Determine the [x, y] coordinate at the center of the cell enclosing the given text.  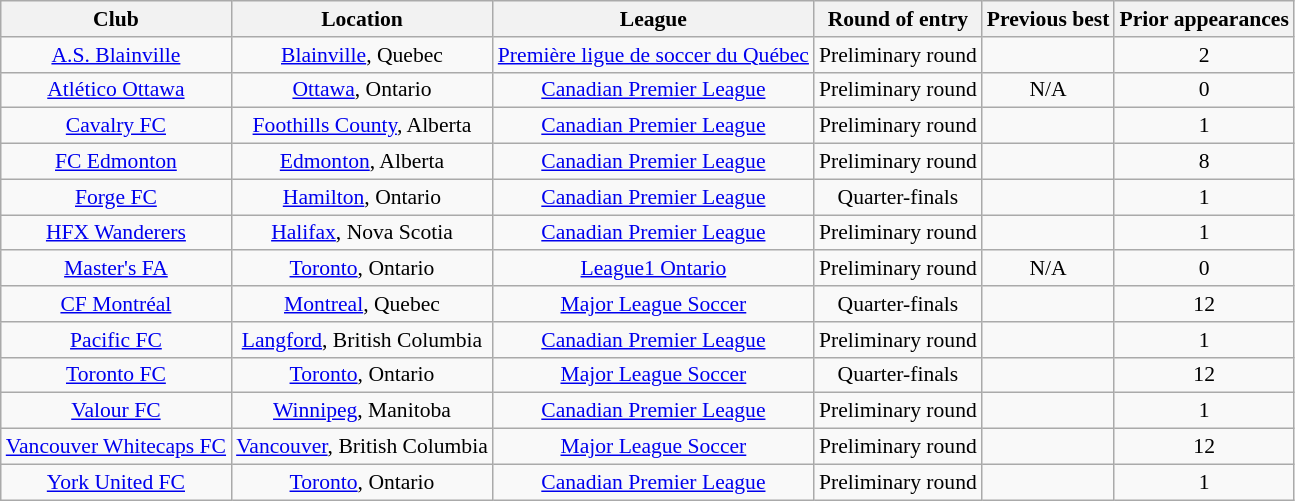
Halifax, Nova Scotia [362, 233]
Forge FC [116, 197]
League1 Ontario [654, 269]
Blainville, Quebec [362, 55]
Edmonton, Alberta [362, 162]
Langford, British Columbia [362, 340]
Previous best [1048, 19]
A.S. Blainville [116, 55]
Prior appearances [1204, 19]
Ottawa, Ontario [362, 90]
Atlético Ottawa [116, 90]
Vancouver Whitecaps FC [116, 447]
2 [1204, 55]
Cavalry FC [116, 126]
Foothills County, Alberta [362, 126]
Montreal, Quebec [362, 304]
Pacific FC [116, 340]
Club [116, 19]
York United FC [116, 482]
Vancouver, British Columbia [362, 447]
Première ligue de soccer du Québec [654, 55]
HFX Wanderers [116, 233]
Round of entry [898, 19]
League [654, 19]
8 [1204, 162]
Valour FC [116, 411]
FC Edmonton [116, 162]
Location [362, 19]
Toronto FC [116, 375]
CF Montréal [116, 304]
Hamilton, Ontario [362, 197]
Master's FA [116, 269]
Winnipeg, Manitoba [362, 411]
